Return the [x, y] coordinate for the center point of the cell that contains the specified text.  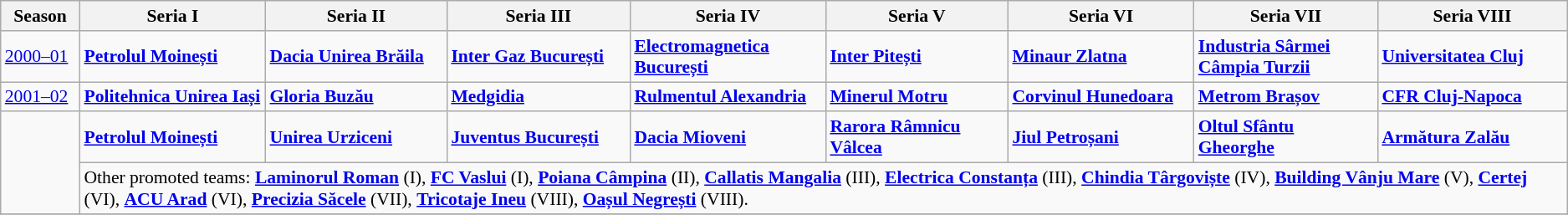
Metrom Brașov [1286, 97]
Juventus București [539, 137]
Dacia Unirea Brăila [356, 57]
2000–01 [40, 57]
CFR Cluj-Napoca [1472, 97]
Industria Sârmei Câmpia Turzii [1286, 57]
2001–02 [40, 97]
Seria VI [1101, 16]
Unirea Urziceni [356, 137]
Inter Pitești [917, 57]
Medgidia [539, 97]
Rarora Râmnicu Vâlcea [917, 137]
Seria VII [1286, 16]
Corvinul Hunedoara [1101, 97]
Armătura Zalău [1472, 137]
Inter Gaz București [539, 57]
Gloria Buzău [356, 97]
Oltul Sfântu Gheorghe [1286, 137]
Seria IV [728, 16]
Seria V [917, 16]
Seria III [539, 16]
Season [40, 16]
Politehnica Unirea Iași [172, 97]
Rulmentul Alexandria [728, 97]
Seria II [356, 16]
Jiul Petroșani [1101, 137]
Seria VIII [1472, 16]
Seria I [172, 16]
Electromagnetica București [728, 57]
Universitatea Cluj [1472, 57]
Dacia Mioveni [728, 137]
Minaur Zlatna [1101, 57]
Minerul Motru [917, 97]
